Scan for the cell matching the given text and deliver its (x, y) coordinate at center. 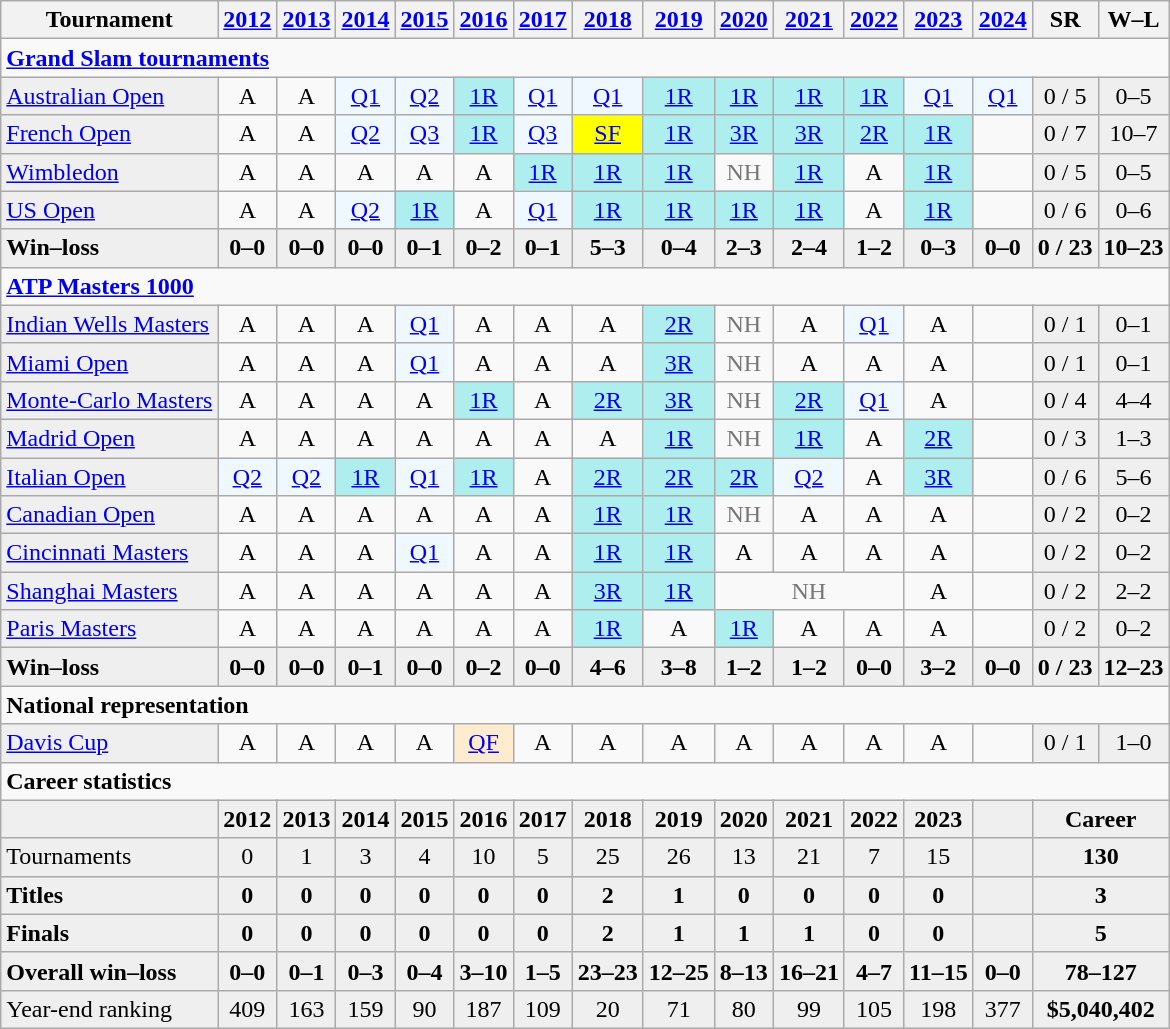
Career (1100, 819)
W–L (1134, 20)
105 (874, 1009)
Madrid Open (110, 438)
12–23 (1134, 667)
Monte-Carlo Masters (110, 400)
12–25 (678, 971)
0–6 (1134, 210)
SF (608, 134)
377 (1002, 1009)
Italian Open (110, 477)
78–127 (1100, 971)
0 / 7 (1065, 134)
7 (874, 857)
Australian Open (110, 96)
1–5 (542, 971)
4–7 (874, 971)
2–3 (744, 248)
Titles (110, 895)
National representation (585, 705)
15 (938, 857)
10–7 (1134, 134)
25 (608, 857)
198 (938, 1009)
10–23 (1134, 248)
1–0 (1134, 743)
4–6 (608, 667)
16–21 (808, 971)
US Open (110, 210)
Shanghai Masters (110, 591)
159 (366, 1009)
26 (678, 857)
ATP Masters 1000 (585, 286)
0 / 4 (1065, 400)
Overall win–loss (110, 971)
3–10 (484, 971)
Cincinnati Masters (110, 553)
5–3 (608, 248)
French Open (110, 134)
2–4 (808, 248)
90 (424, 1009)
99 (808, 1009)
11–15 (938, 971)
8–13 (744, 971)
3–8 (678, 667)
109 (542, 1009)
QF (484, 743)
130 (1100, 857)
5–6 (1134, 477)
71 (678, 1009)
Wimbledon (110, 172)
Miami Open (110, 362)
409 (248, 1009)
SR (1065, 20)
4 (424, 857)
$5,040,402 (1100, 1009)
2–2 (1134, 591)
Grand Slam tournaments (585, 58)
Canadian Open (110, 515)
Year-end ranking (110, 1009)
3–2 (938, 667)
Tournament (110, 20)
Tournaments (110, 857)
13 (744, 857)
Davis Cup (110, 743)
2024 (1002, 20)
4–4 (1134, 400)
187 (484, 1009)
0 / 3 (1065, 438)
1–3 (1134, 438)
23–23 (608, 971)
20 (608, 1009)
21 (808, 857)
163 (306, 1009)
80 (744, 1009)
Indian Wells Masters (110, 324)
Paris Masters (110, 629)
10 (484, 857)
Finals (110, 933)
Career statistics (585, 781)
